Extract the (X, Y) coordinate from the center of the cell holding the provided text.  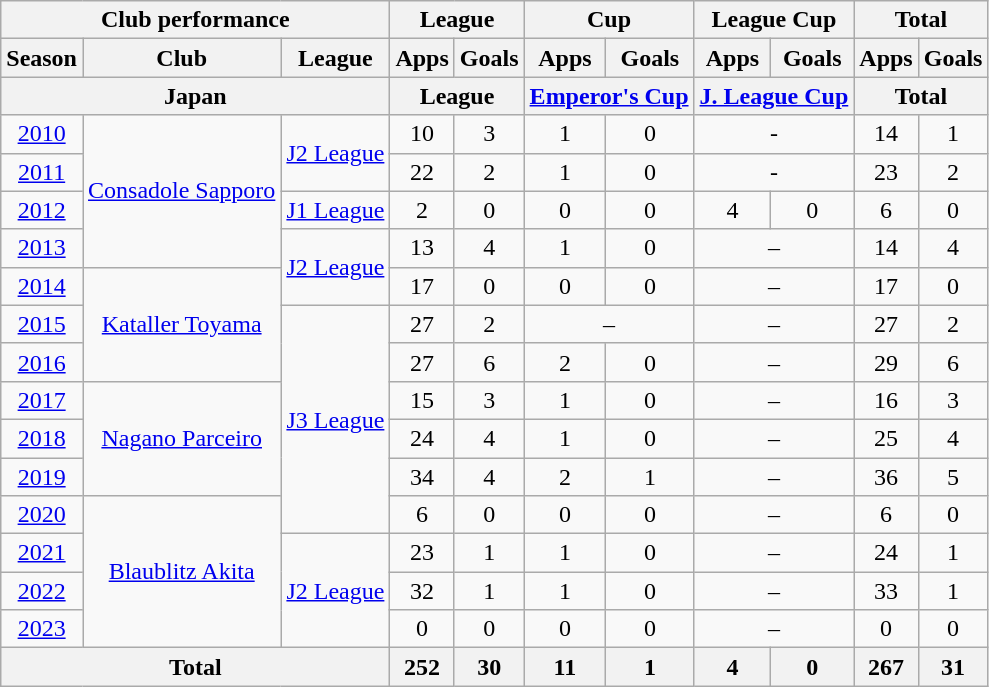
J. League Cup (774, 96)
267 (886, 667)
25 (886, 438)
22 (422, 172)
2019 (42, 477)
10 (422, 134)
Club (181, 58)
2014 (42, 286)
Blaublitz Akita (181, 572)
34 (422, 477)
36 (886, 477)
33 (886, 591)
2013 (42, 248)
2016 (42, 362)
31 (953, 667)
32 (422, 591)
2020 (42, 515)
Kataller Toyama (181, 324)
League Cup (774, 20)
5 (953, 477)
15 (422, 400)
2010 (42, 134)
16 (886, 400)
11 (565, 667)
2023 (42, 629)
29 (886, 362)
Nagano Parceiro (181, 438)
Cup (609, 20)
Japan (196, 96)
Club performance (196, 20)
Emperor's Cup (609, 96)
13 (422, 248)
2018 (42, 438)
2011 (42, 172)
2021 (42, 553)
2012 (42, 210)
J3 League (336, 419)
252 (422, 667)
30 (489, 667)
Season (42, 58)
J1 League (336, 210)
2022 (42, 591)
2015 (42, 324)
Consadole Sapporo (181, 191)
2017 (42, 400)
